Search for the cell housing the specified text and yield its (x, y) center coordinate. 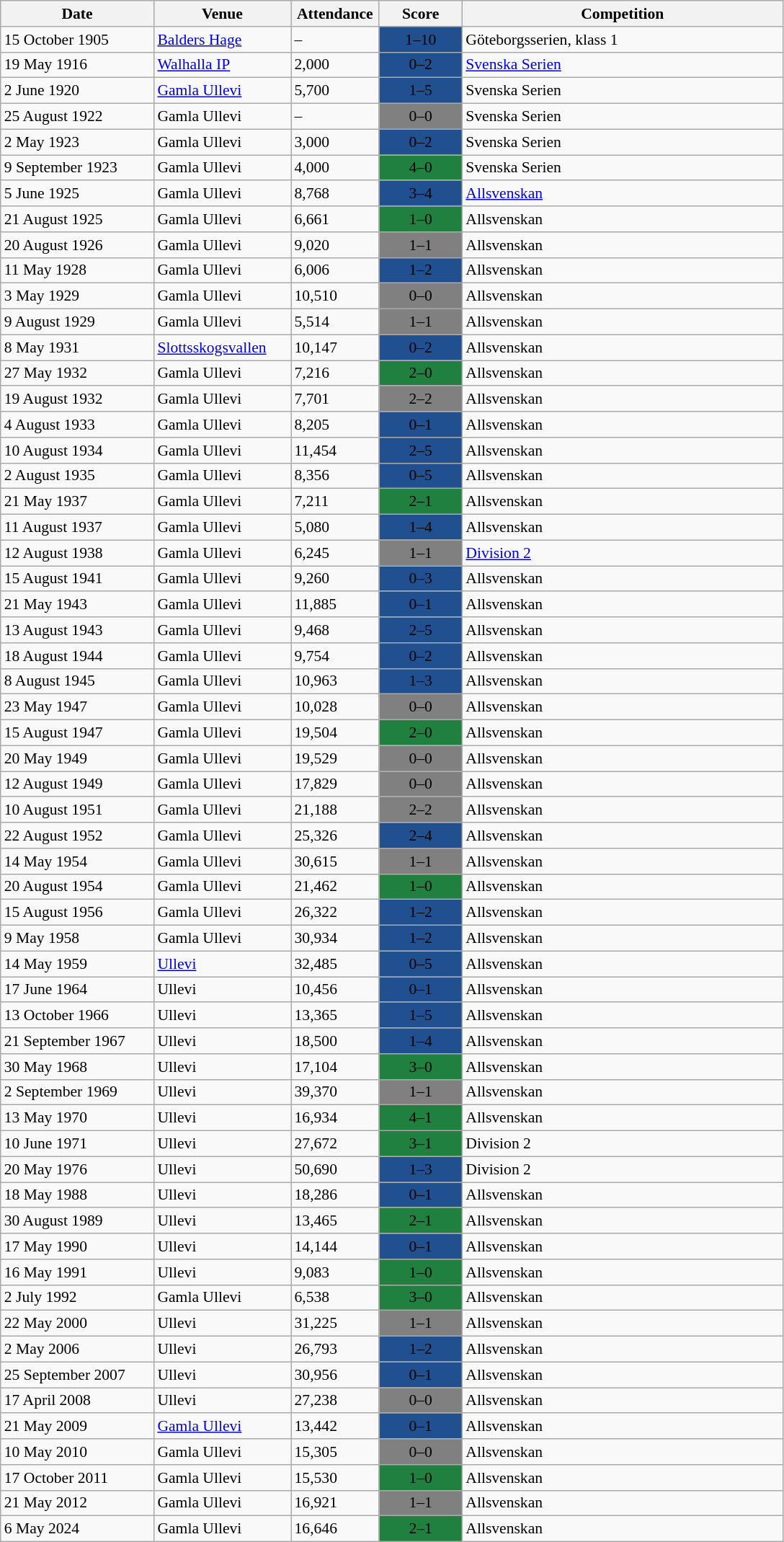
8 May 1931 (78, 347)
8,205 (336, 425)
30,615 (336, 861)
17 October 2011 (78, 1478)
15 August 1956 (78, 913)
39,370 (336, 1092)
14,144 (336, 1246)
3 May 1929 (78, 296)
6,538 (336, 1298)
12 August 1949 (78, 784)
18 August 1944 (78, 656)
11,454 (336, 451)
8 August 1945 (78, 681)
Competition (623, 14)
21 May 1937 (78, 502)
3,000 (336, 142)
11 May 1928 (78, 270)
5,514 (336, 322)
10,510 (336, 296)
2–4 (421, 836)
9,083 (336, 1272)
4–1 (421, 1118)
0–3 (421, 579)
6,006 (336, 270)
1–10 (421, 40)
50,690 (336, 1169)
13,465 (336, 1221)
4–0 (421, 168)
2 June 1920 (78, 91)
27 May 1932 (78, 373)
18,500 (336, 1041)
14 May 1954 (78, 861)
21 May 2012 (78, 1503)
27,238 (336, 1401)
17 June 1964 (78, 990)
3–1 (421, 1144)
10 June 1971 (78, 1144)
10,963 (336, 681)
10,456 (336, 990)
16 May 1991 (78, 1272)
25,326 (336, 836)
10,147 (336, 347)
Balders Hage (222, 40)
Walhalla IP (222, 65)
22 August 1952 (78, 836)
9 August 1929 (78, 322)
15 August 1941 (78, 579)
17,104 (336, 1067)
26,793 (336, 1350)
8,768 (336, 194)
32,485 (336, 964)
Göteborgsserien, klass 1 (623, 40)
16,646 (336, 1529)
2 September 1969 (78, 1092)
2 May 1923 (78, 142)
6 May 2024 (78, 1529)
30,934 (336, 939)
21 May 2009 (78, 1427)
19,529 (336, 758)
15 August 1947 (78, 733)
5,700 (336, 91)
18,286 (336, 1195)
20 August 1926 (78, 245)
Attendance (336, 14)
2 July 1992 (78, 1298)
21 May 1943 (78, 605)
30,956 (336, 1375)
Slottsskogsvallen (222, 347)
16,921 (336, 1503)
10 August 1951 (78, 810)
11 August 1937 (78, 528)
13,442 (336, 1427)
30 May 1968 (78, 1067)
9,260 (336, 579)
15,530 (336, 1478)
6,245 (336, 553)
7,216 (336, 373)
18 May 1988 (78, 1195)
17 May 1990 (78, 1246)
21,462 (336, 887)
6,661 (336, 219)
4,000 (336, 168)
2 May 2006 (78, 1350)
4 August 1933 (78, 425)
16,934 (336, 1118)
25 September 2007 (78, 1375)
Score (421, 14)
31,225 (336, 1324)
9 May 1958 (78, 939)
10 August 1934 (78, 451)
21,188 (336, 810)
11,885 (336, 605)
20 May 1949 (78, 758)
25 August 1922 (78, 117)
3–4 (421, 194)
23 May 1947 (78, 707)
2,000 (336, 65)
9 September 1923 (78, 168)
13 October 1966 (78, 1016)
17 April 2008 (78, 1401)
Date (78, 14)
7,701 (336, 399)
17,829 (336, 784)
21 August 1925 (78, 219)
19 August 1932 (78, 399)
Venue (222, 14)
15 October 1905 (78, 40)
10,028 (336, 707)
8,356 (336, 476)
10 May 2010 (78, 1452)
19,504 (336, 733)
13,365 (336, 1016)
9,754 (336, 656)
2 August 1935 (78, 476)
21 September 1967 (78, 1041)
15,305 (336, 1452)
19 May 1916 (78, 65)
9,020 (336, 245)
20 May 1976 (78, 1169)
22 May 2000 (78, 1324)
13 August 1943 (78, 630)
20 August 1954 (78, 887)
7,211 (336, 502)
27,672 (336, 1144)
30 August 1989 (78, 1221)
5 June 1925 (78, 194)
14 May 1959 (78, 964)
12 August 1938 (78, 553)
13 May 1970 (78, 1118)
26,322 (336, 913)
5,080 (336, 528)
9,468 (336, 630)
